Capture the cell that displays the provided text and extract its (x, y) central coordinate. 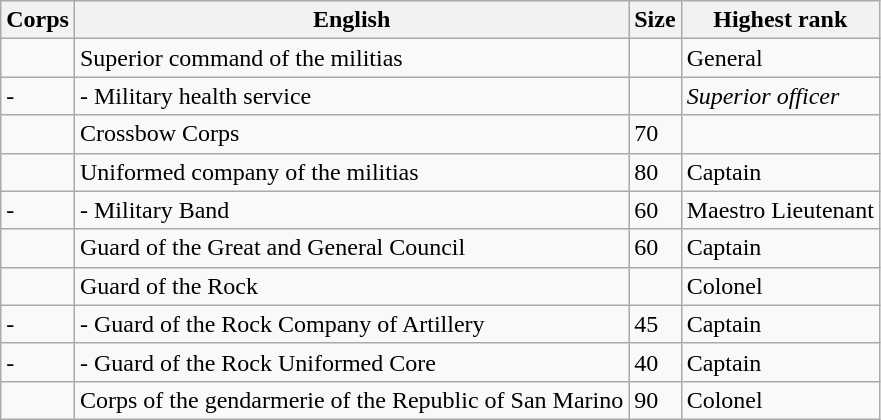
Highest rank (780, 20)
Guard of the Great and General Council (351, 248)
English (351, 20)
Corps (38, 20)
Superior command of the militias (351, 58)
Crossbow Corps (351, 134)
Size (655, 20)
70 (655, 134)
- Guard of the Rock Uniformed Core (351, 362)
Maestro Lieutenant (780, 210)
- Military health service (351, 96)
- Guard of the Rock Company of Artillery (351, 324)
90 (655, 400)
General (780, 58)
Uniformed company of the militias (351, 172)
- Military Band (351, 210)
45 (655, 324)
40 (655, 362)
Superior officer (780, 96)
80 (655, 172)
Guard of the Rock (351, 286)
Corps of the gendarmerie of the Republic of San Marino (351, 400)
